Return the (X, Y) coordinate for the center point of the cell that contains the specified text.  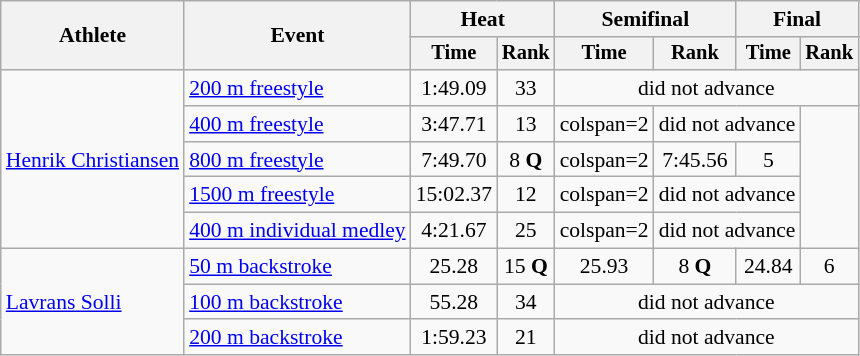
400 m individual medley (298, 231)
7:49.70 (454, 160)
15:02.37 (454, 195)
Final (797, 19)
4:21.67 (454, 231)
200 m freestyle (298, 88)
25.28 (454, 267)
15 Q (526, 267)
34 (526, 302)
Heat (483, 19)
1:49.09 (454, 88)
7:45.56 (696, 160)
Lavrans Solli (92, 302)
Event (298, 36)
400 m freestyle (298, 124)
24.84 (768, 267)
1:59.23 (454, 338)
12 (526, 195)
25 (526, 231)
1500 m freestyle (298, 195)
33 (526, 88)
13 (526, 124)
21 (526, 338)
25.93 (604, 267)
200 m backstroke (298, 338)
800 m freestyle (298, 160)
Henrik Christiansen (92, 159)
5 (768, 160)
Athlete (92, 36)
6 (829, 267)
Semifinal (646, 19)
55.28 (454, 302)
50 m backstroke (298, 267)
100 m backstroke (298, 302)
3:47.71 (454, 124)
